Provide the (x, y) coordinate of the cell's center where the given text is located.  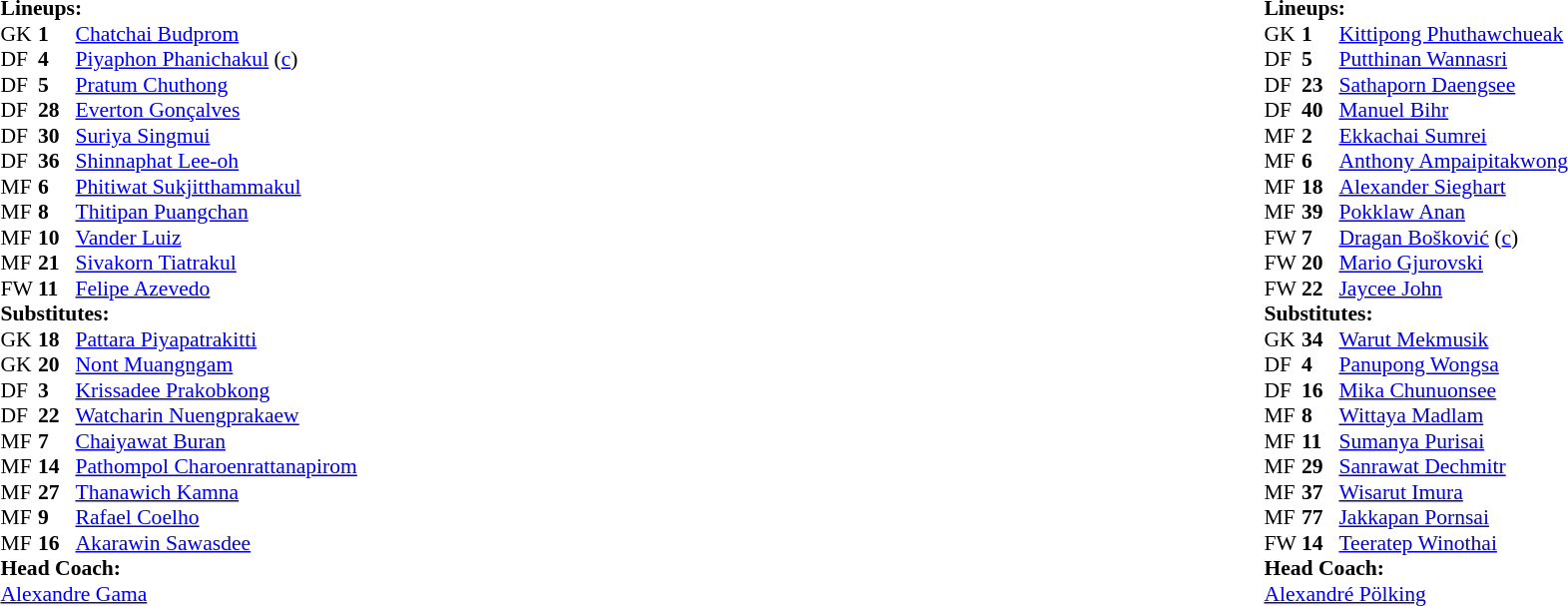
28 (57, 111)
Ekkachai Sumrei (1453, 136)
Warut Mekmusik (1453, 339)
39 (1320, 213)
Jaycee John (1453, 289)
Nont Muangngam (217, 364)
Felipe Azevedo (217, 289)
Anthony Ampaipitakwong (1453, 161)
27 (57, 492)
2 (1320, 136)
Manuel Bihr (1453, 111)
Pattara Piyapatrakitti (217, 339)
37 (1320, 492)
Mario Gjurovski (1453, 263)
Thitipan Puangchan (217, 213)
Putthinan Wannasri (1453, 59)
Pratum Chuthong (217, 85)
30 (57, 136)
Watcharin Nuengprakaew (217, 416)
Kittipong Phuthawchueak (1453, 34)
Wisarut Imura (1453, 492)
Everton Gonçalves (217, 111)
Rafael Coelho (217, 518)
Alexander Sieghart (1453, 187)
Teeratep Winothai (1453, 543)
23 (1320, 85)
Sivakorn Tiatrakul (217, 263)
Krissadee Prakobkong (217, 390)
Pokklaw Anan (1453, 213)
Pathompol Charoenrattanapirom (217, 466)
Sumanya Purisai (1453, 441)
Shinnaphat Lee-oh (217, 161)
Piyaphon Phanichakul (c) (217, 59)
Suriya Singmui (217, 136)
10 (57, 238)
Sanrawat Dechmitr (1453, 466)
3 (57, 390)
Vander Luiz (217, 238)
Dragan Bošković (c) (1453, 238)
Phitiwat Sukjitthammakul (217, 187)
Akarawin Sawasdee (217, 543)
29 (1320, 466)
40 (1320, 111)
Mika Chunuonsee (1453, 390)
Thanawich Kamna (217, 492)
Chatchai Budprom (217, 34)
21 (57, 263)
34 (1320, 339)
Panupong Wongsa (1453, 364)
Wittaya Madlam (1453, 416)
9 (57, 518)
77 (1320, 518)
Chaiyawat Buran (217, 441)
Sathaporn Daengsee (1453, 85)
36 (57, 161)
Jakkapan Pornsai (1453, 518)
